Scan for the cell matching the given text and deliver its (x, y) coordinate at center. 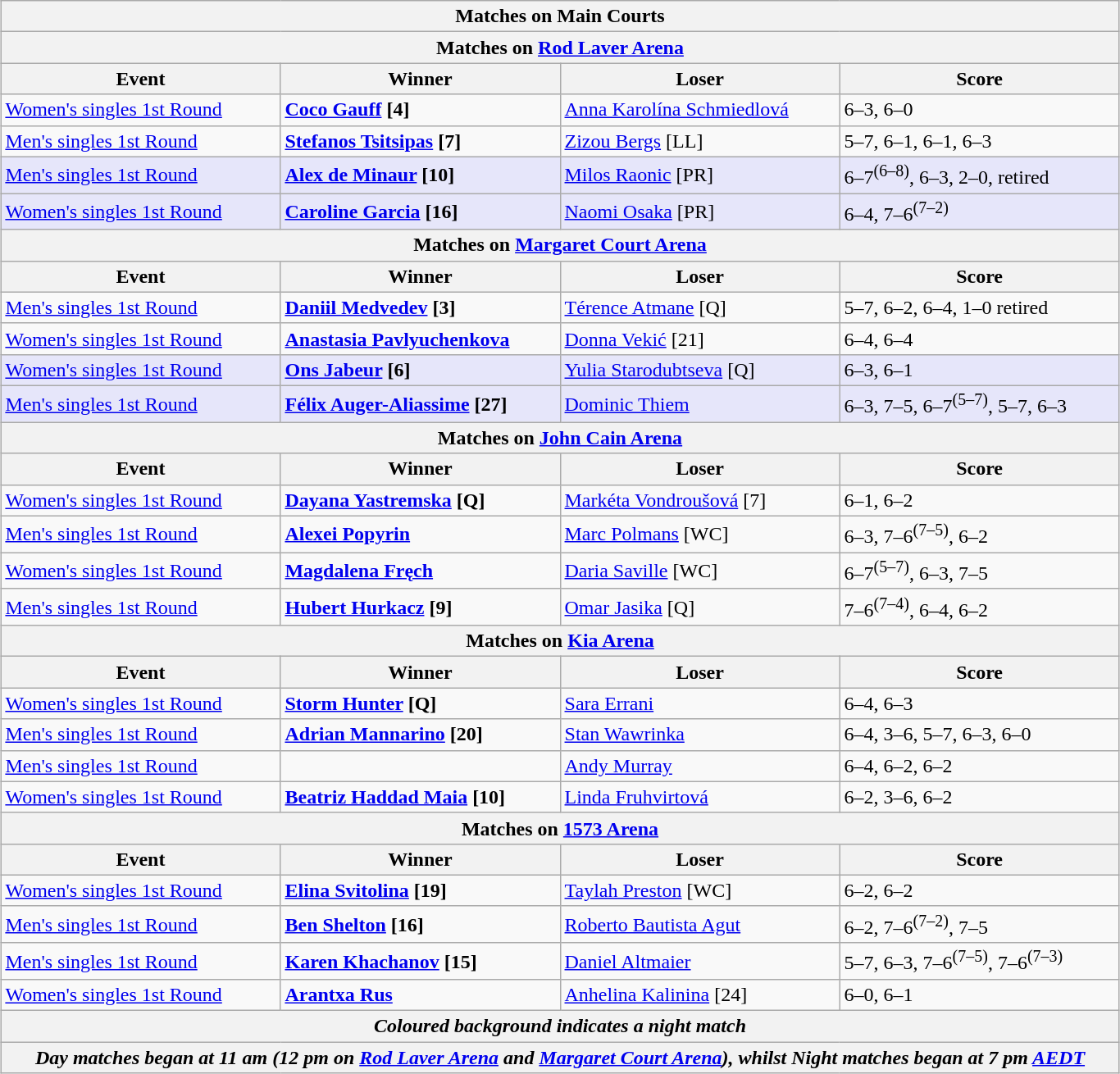
Daria Saville [WC] (700, 571)
Storm Hunter [Q] (420, 703)
Elina Svitolina [19] (420, 890)
6–3, 7–5, 6–7(5–7), 5–7, 6–3 (979, 403)
6–4, 6–4 (979, 339)
Karen Khachanov [15] (420, 961)
Dayana Yastremska [Q] (420, 500)
Markéta Vondroušová [7] (700, 500)
Andy Murray (700, 766)
7–6(7–4), 6–4, 6–2 (979, 607)
Adrian Mannarino [20] (420, 735)
Linda Fruhvirtová (700, 797)
Arantxa Rus (420, 995)
6–2, 3–6, 6–2 (979, 797)
6–0, 6–1 (979, 995)
Anastasia Pavlyuchenkova (420, 339)
6–3, 7–6(7–5), 6–2 (979, 535)
Anna Karolína Schmiedlová (700, 110)
Yulia Starodubtseva [Q] (700, 370)
Dominic Thiem (700, 403)
6–4, 7–6(7–2) (979, 212)
Matches on Margaret Court Arena (560, 245)
Matches on 1573 Arena (560, 828)
Anhelina Kalinina [24] (700, 995)
Coloured background indicates a night match (560, 1026)
Matches on Main Courts (560, 16)
Alexei Popyrin (420, 535)
Omar Jasika [Q] (700, 607)
Hubert Hurkacz [9] (420, 607)
Coco Gauff [4] (420, 110)
Marc Polmans [WC] (700, 535)
Taylah Preston [WC] (700, 890)
Caroline Garcia [16] (420, 212)
6–7(5–7), 6–3, 7–5 (979, 571)
Stan Wawrinka (700, 735)
6–2, 7–6(7–2), 7–5 (979, 925)
Daniil Medvedev [3] (420, 307)
Ben Shelton [16] (420, 925)
Roberto Bautista Agut (700, 925)
6–4, 6–2, 6–2 (979, 766)
Matches on Kia Arena (560, 641)
Félix Auger-Aliassime [27] (420, 403)
Ons Jabeur [6] (420, 370)
Alex de Minaur [10] (420, 175)
Magdalena Fręch (420, 571)
Térence Atmane [Q] (700, 307)
Stefanos Tsitsipas [7] (420, 141)
Day matches began at 11 am (12 pm on Rod Laver Arena and Margaret Court Arena), whilst Night matches began at 7 pm AEDT (560, 1058)
5–7, 6–3, 7–6(7–5), 7–6(7–3) (979, 961)
6–4, 3–6, 5–7, 6–3, 6–0 (979, 735)
Beatriz Haddad Maia [10] (420, 797)
Milos Raonic [PR] (700, 175)
6–2, 6–2 (979, 890)
Matches on John Cain Arena (560, 438)
5–7, 6–2, 6–4, 1–0 retired (979, 307)
6–3, 6–0 (979, 110)
Naomi Osaka [PR] (700, 212)
Zizou Bergs [LL] (700, 141)
Matches on Rod Laver Arena (560, 48)
6–3, 6–1 (979, 370)
Sara Errani (700, 703)
6–1, 6–2 (979, 500)
6–7(6–8), 6–3, 2–0, retired (979, 175)
6–4, 6–3 (979, 703)
Daniel Altmaier (700, 961)
Donna Vekić [21] (700, 339)
5–7, 6–1, 6–1, 6–3 (979, 141)
